Search for the cell housing the specified text and yield its (x, y) center coordinate. 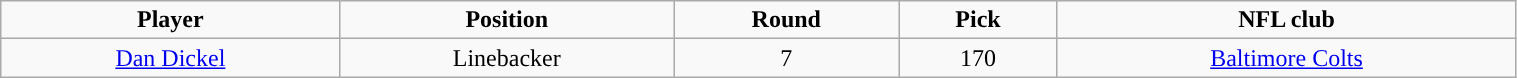
Position (507, 20)
Linebacker (507, 58)
Baltimore Colts (1286, 58)
Round (786, 20)
7 (786, 58)
170 (978, 58)
NFL club (1286, 20)
Dan Dickel (170, 58)
Player (170, 20)
Pick (978, 20)
